Return [X, Y] of the center of cell containing provided text 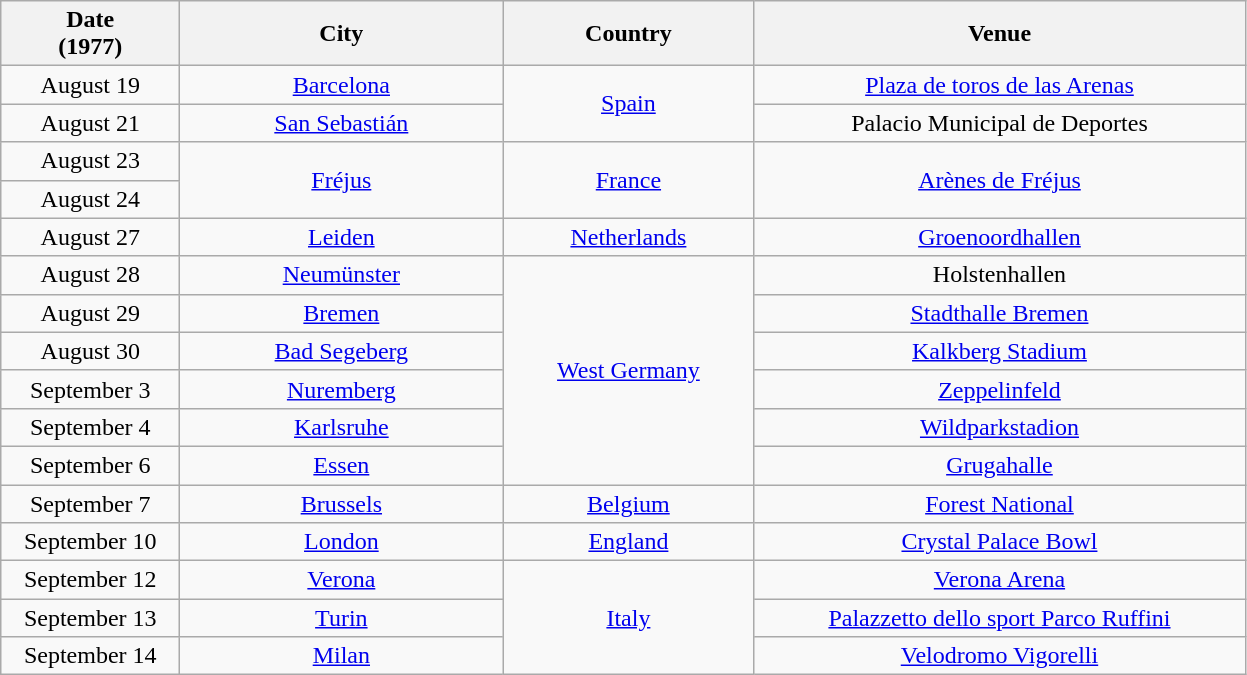
Essen [342, 465]
Stadthalle Bremen [1000, 313]
London [342, 542]
Karlsruhe [342, 427]
September 6 [90, 465]
August 24 [90, 199]
Italy [628, 618]
Zeppelinfeld [1000, 389]
September 4 [90, 427]
Velodromo Vigorelli [1000, 656]
Netherlands [628, 237]
August 28 [90, 275]
August 30 [90, 351]
Nuremberg [342, 389]
August 19 [90, 85]
Grugahalle [1000, 465]
Kalkberg Stadium [1000, 351]
Wildparkstadion [1000, 427]
Plaza de toros de las Arenas [1000, 85]
August 23 [90, 161]
September 7 [90, 503]
Fréjus [342, 180]
August 27 [90, 237]
Neumünster [342, 275]
Palazzetto dello sport Parco Ruffini [1000, 618]
West Germany [628, 370]
September 10 [90, 542]
Forest National [1000, 503]
Country [628, 34]
Brussels [342, 503]
Palacio Municipal de Deportes [1000, 123]
Venue [1000, 34]
Turin [342, 618]
Bremen [342, 313]
Leiden [342, 237]
August 29 [90, 313]
Holstenhallen [1000, 275]
Groenoordhallen [1000, 237]
City [342, 34]
Date(1977) [90, 34]
San Sebastián [342, 123]
Milan [342, 656]
England [628, 542]
Verona Arena [1000, 580]
Verona [342, 580]
August 21 [90, 123]
September 13 [90, 618]
September 3 [90, 389]
Belgium [628, 503]
Crystal Palace Bowl [1000, 542]
Barcelona [342, 85]
Bad Segeberg [342, 351]
September 14 [90, 656]
Spain [628, 104]
Arènes de Fréjus [1000, 180]
France [628, 180]
September 12 [90, 580]
